Return the (x, y) coordinate for the center point of the cell that contains the specified text.  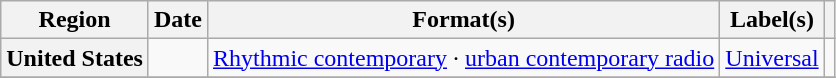
Label(s) (772, 20)
Date (178, 20)
Region (75, 20)
Format(s) (464, 20)
United States (75, 58)
Universal (772, 58)
Rhythmic contemporary · urban contemporary radio (464, 58)
